Return the [X, Y] coordinate for the center point of the cell that contains the specified text.  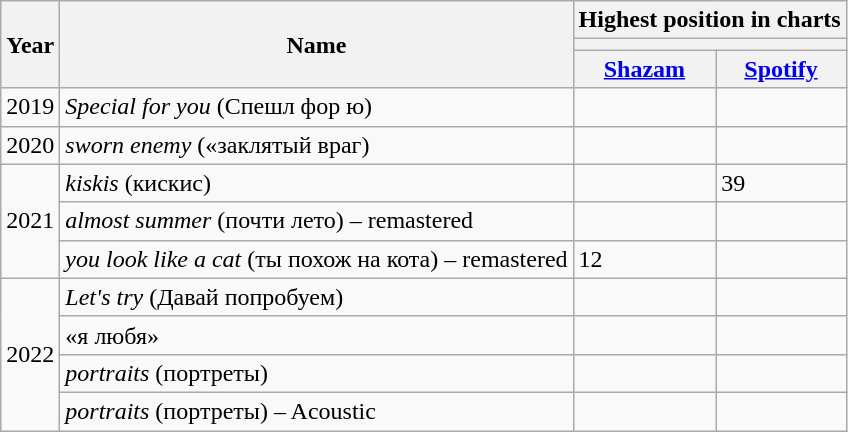
«я любя» [316, 335]
2022 [30, 354]
2021 [30, 221]
Name [316, 44]
2020 [30, 145]
Shazam [644, 69]
Let's try (Давай попробуем) [316, 297]
portraits (портреты) [316, 373]
portraits (портреты) – Acoustic [316, 411]
12 [644, 259]
Highest position in charts [710, 20]
almost summer (почти лето) – remastered [316, 221]
39 [781, 183]
2019 [30, 107]
Year [30, 44]
kiskis (кискис) [316, 183]
Special for you (Спешл фор ю) [316, 107]
Spotify [781, 69]
sworn enemy («заклятый враг) [316, 145]
you look like a cat (ты похож на кота) – remastered [316, 259]
